Find where the given text appears and provide that cell's center as (x, y) coordinate. 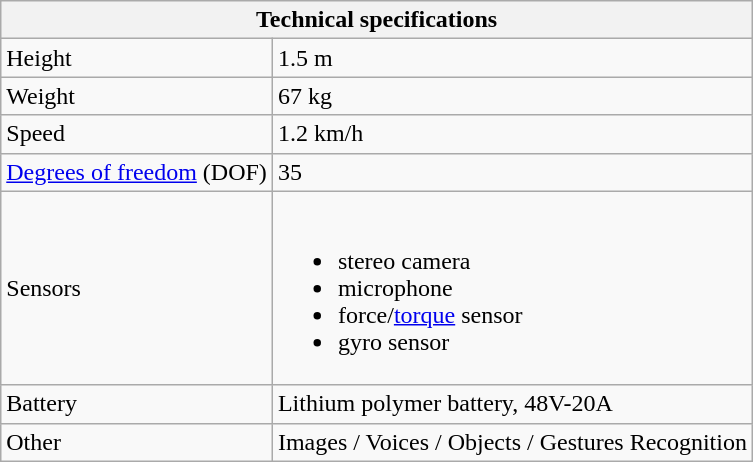
Degrees of freedom (DOF) (137, 172)
67 kg (512, 96)
Speed (137, 134)
Other (137, 442)
Weight (137, 96)
1.2 km/h (512, 134)
35 (512, 172)
Battery (137, 404)
Images / Voices / Objects / Gestures Recognition (512, 442)
stereo cameramicrophoneforce/torque sensorgyro sensor (512, 288)
Height (137, 58)
Lithium polymer battery, 48V-20A (512, 404)
Technical specifications (377, 20)
1.5 m (512, 58)
Sensors (137, 288)
